Return (X, Y) of the center of cell containing provided text 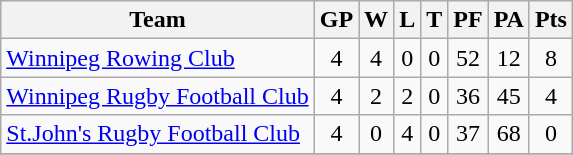
36 (468, 96)
68 (508, 134)
Pts (550, 20)
12 (508, 58)
8 (550, 58)
45 (508, 96)
Winnipeg Rowing Club (158, 58)
L (408, 20)
T (434, 20)
Winnipeg Rugby Football Club (158, 96)
PA (508, 20)
52 (468, 58)
37 (468, 134)
GP (336, 20)
Team (158, 20)
PF (468, 20)
W (376, 20)
St.John's Rugby Football Club (158, 134)
